Scan for the cell matching the given text and deliver its [X, Y] coordinate at center. 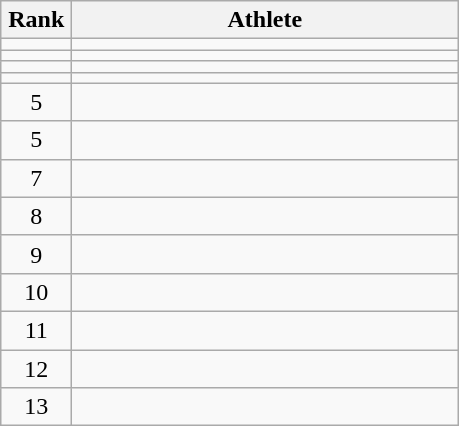
11 [36, 330]
Rank [36, 20]
9 [36, 254]
12 [36, 369]
10 [36, 292]
Athlete [265, 20]
13 [36, 407]
7 [36, 178]
8 [36, 216]
